Scan for the cell matching the given text and deliver its (x, y) coordinate at center. 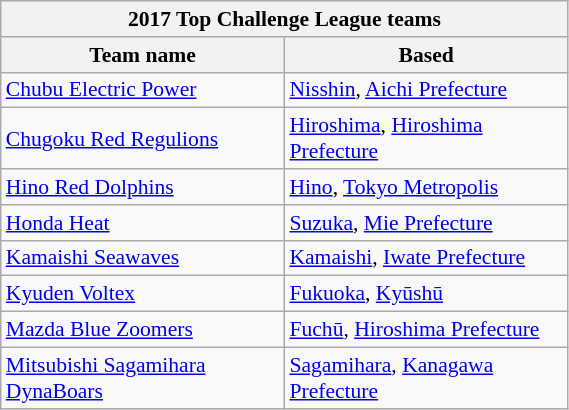
Hiroshima, Hiroshima Prefecture (426, 138)
Sagamihara, Kanagawa Prefecture (426, 378)
Team name (143, 55)
Kyuden Voltex (143, 294)
Honda Heat (143, 223)
Mitsubishi Sagamihara DynaBoars (143, 378)
Kamaishi, Iwate Prefecture (426, 258)
Chugoku Red Regulions (143, 138)
Suzuka, Mie Prefecture (426, 223)
Hino, Tokyo Metropolis (426, 187)
Hino Red Dolphins (143, 187)
2017 Top Challenge League teams (284, 19)
Chubu Electric Power (143, 90)
Nisshin, Aichi Prefecture (426, 90)
Fuchū, Hiroshima Prefecture (426, 330)
Mazda Blue Zoomers (143, 330)
Based (426, 55)
Kamaishi Seawaves (143, 258)
Fukuoka, Kyūshū (426, 294)
